Detect which cell encompasses the target text, then output its (X, Y) center coordinate. 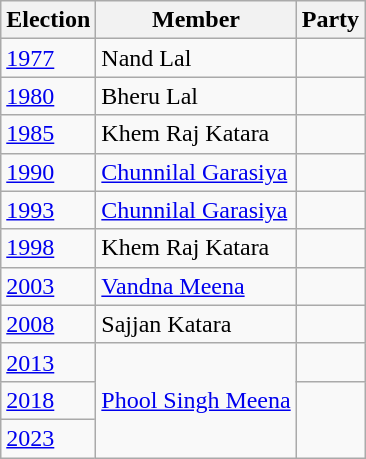
Election (48, 20)
Bheru Lal (196, 96)
2018 (48, 400)
1990 (48, 172)
1998 (48, 248)
1985 (48, 134)
2008 (48, 324)
2003 (48, 286)
1993 (48, 210)
1980 (48, 96)
Vandna Meena (196, 286)
1977 (48, 58)
Phool Singh Meena (196, 400)
Sajjan Katara (196, 324)
Party (330, 20)
2023 (48, 438)
Member (196, 20)
2013 (48, 362)
Nand Lal (196, 58)
